Scan for the cell matching the given text and deliver its (X, Y) coordinate at center. 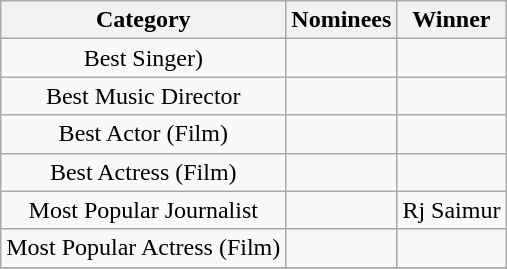
Best Music Director (144, 96)
Most Popular Journalist (144, 210)
Best Singer) (144, 58)
Best Actor (Film) (144, 134)
Most Popular Actress (Film) (144, 248)
Category (144, 20)
Nominees (342, 20)
Winner (452, 20)
Best Actress (Film) (144, 172)
Rj Saimur (452, 210)
